Return (X, Y) of the center of cell containing provided text 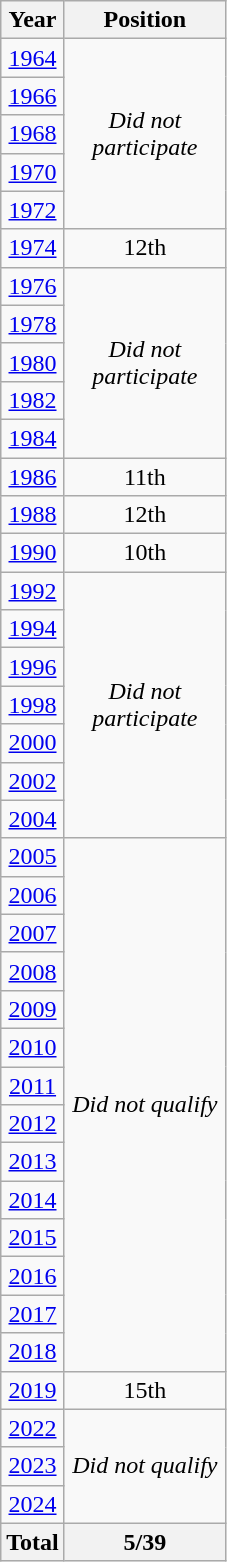
1994 (33, 629)
5/39 (144, 1542)
2007 (33, 933)
2008 (33, 971)
2019 (33, 1390)
Position (144, 20)
Total (33, 1542)
2013 (33, 1162)
2011 (33, 1085)
1998 (33, 705)
2005 (33, 857)
1970 (33, 172)
1980 (33, 362)
1978 (33, 324)
2000 (33, 743)
2023 (33, 1466)
1968 (33, 134)
2002 (33, 781)
1992 (33, 591)
1974 (33, 248)
Year (33, 20)
2017 (33, 1314)
2022 (33, 1428)
2016 (33, 1276)
1972 (33, 210)
1990 (33, 553)
1986 (33, 477)
10th (144, 553)
2024 (33, 1504)
1982 (33, 400)
1964 (33, 58)
2010 (33, 1047)
11th (144, 477)
1988 (33, 515)
1966 (33, 96)
15th (144, 1390)
2004 (33, 819)
2014 (33, 1200)
2012 (33, 1124)
1996 (33, 667)
2018 (33, 1352)
2009 (33, 1009)
1976 (33, 286)
2015 (33, 1238)
2006 (33, 895)
1984 (33, 438)
